From the cell containing the given text, extract its center point as (X, Y) coordinate. 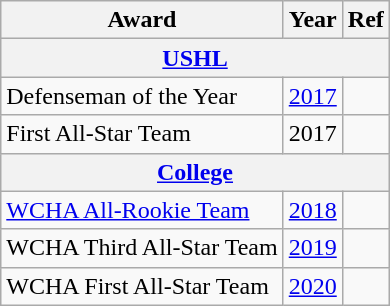
First All-Star Team (142, 134)
2020 (312, 286)
Year (312, 20)
WCHA All-Rookie Team (142, 210)
Ref (366, 20)
WCHA First All-Star Team (142, 286)
WCHA Third All-Star Team (142, 248)
Award (142, 20)
College (196, 172)
Defenseman of the Year (142, 96)
2019 (312, 248)
2018 (312, 210)
USHL (196, 58)
